Locate the cell with the specified text and output its (X, Y) center coordinate. 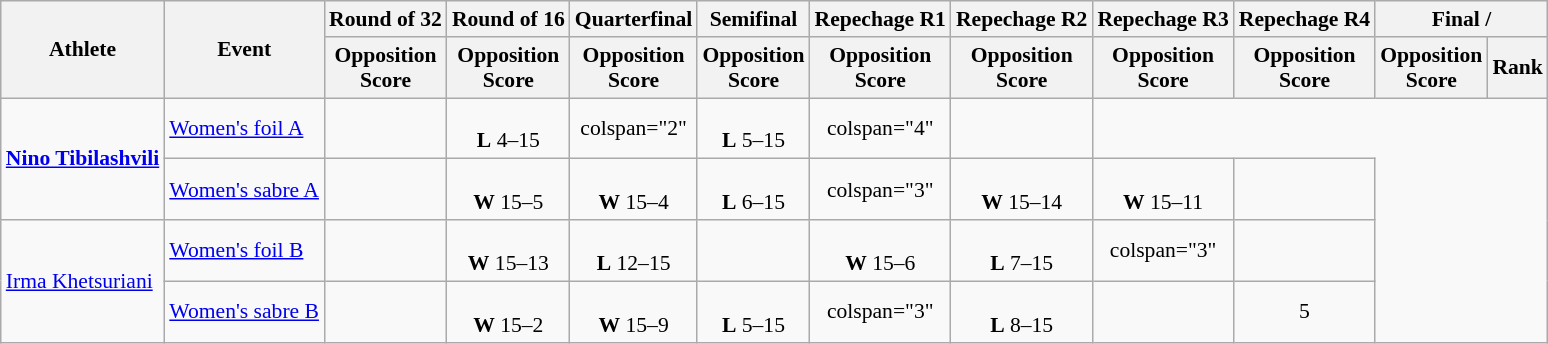
Repechage R2 (1022, 19)
W 15–11 (1162, 190)
Repechage R1 (880, 19)
Nino Tibilashvili (83, 159)
W 15–2 (508, 312)
L 7–15 (1022, 250)
L 12–15 (634, 250)
Semifinal (753, 19)
W 15–6 (880, 250)
Rank (1518, 68)
W 15–13 (508, 250)
W 15–14 (1022, 190)
Women's foil B (244, 250)
Women's sabre B (244, 312)
colspan="2" (634, 128)
W 15–9 (634, 312)
Event (244, 50)
Women's foil A (244, 128)
Irma Khetsuriani (83, 281)
Women's sabre A (244, 190)
Repechage R4 (1304, 19)
L 4–15 (508, 128)
W 15–5 (508, 190)
Round of 16 (508, 19)
5 (1304, 312)
Final / (1462, 19)
L 6–15 (753, 190)
colspan="4" (880, 128)
Athlete (83, 50)
Quarterfinal (634, 19)
W 15–4 (634, 190)
Repechage R3 (1162, 19)
Round of 32 (386, 19)
L 8–15 (1022, 312)
